Capture the cell that displays the provided text and extract its (X, Y) central coordinate. 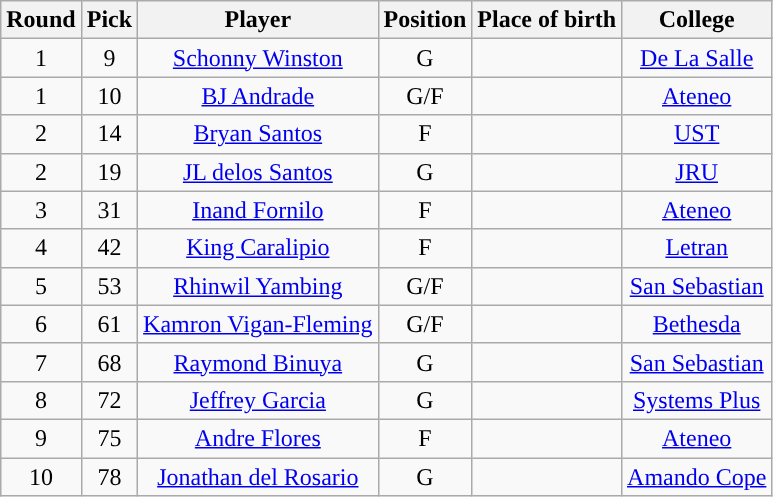
Round (41, 20)
53 (109, 286)
Rhinwil Yambing (258, 286)
3 (41, 210)
JRU (697, 172)
Jonathan del Rosario (258, 477)
8 (41, 400)
Systems Plus (697, 400)
De La Salle (697, 58)
19 (109, 172)
78 (109, 477)
Letran (697, 248)
4 (41, 248)
Position (425, 20)
BJ Andrade (258, 96)
6 (41, 324)
College (697, 20)
61 (109, 324)
Jeffrey Garcia (258, 400)
72 (109, 400)
31 (109, 210)
Andre Flores (258, 438)
Bryan Santos (258, 134)
42 (109, 248)
68 (109, 362)
JL delos Santos (258, 172)
Pick (109, 20)
Player (258, 20)
Raymond Binuya (258, 362)
5 (41, 286)
Place of birth (547, 20)
Kamron Vigan-Fleming (258, 324)
Inand Fornilo (258, 210)
7 (41, 362)
Amando Cope (697, 477)
14 (109, 134)
Bethesda (697, 324)
UST (697, 134)
75 (109, 438)
Schonny Winston (258, 58)
King Caralipio (258, 248)
